Return the [X, Y] coordinate for the center point of the cell that contains the specified text.  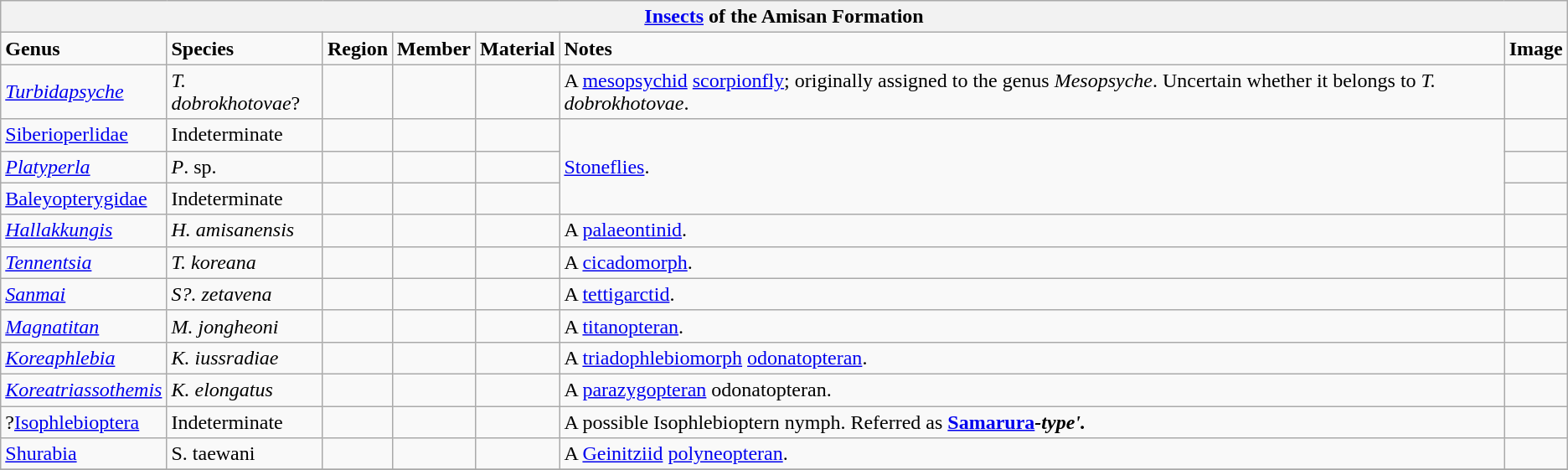
K. iussradiae [245, 358]
S. taewani [245, 454]
Tennentsia [84, 262]
P. sp. [245, 167]
T. dobrokhotovae? [245, 92]
Stoneflies. [1032, 167]
Platyperla [84, 167]
A possible Isophlebioptern nymph. Referred as Samarura-type'. [1032, 421]
S?. zetavena [245, 294]
Sanmai [84, 294]
A cicadomorph. [1032, 262]
A mesopsychid scorpionfly; originally assigned to the genus Mesopsyche. Uncertain whether it belongs to T. dobrokhotovae. [1032, 92]
Genus [84, 49]
Region [357, 49]
?Isophlebioptera [84, 421]
Shurabia [84, 454]
Hallakkungis [84, 230]
M. jongheoni [245, 326]
Koreaphlebia [84, 358]
Koreatriassothemis [84, 390]
Magnatitan [84, 326]
Turbidapsyche [84, 92]
Siberioperlidae [84, 135]
Member [434, 49]
A triadophlebiomorph odonatopteran. [1032, 358]
A parazygopteran odonatopteran. [1032, 390]
Notes [1032, 49]
H. amisanensis [245, 230]
K. elongatus [245, 390]
Image [1536, 49]
A palaeontinid. [1032, 230]
Insects of the Amisan Formation [784, 17]
A Geinitziid polyneopteran. [1032, 454]
Species [245, 49]
A tettigarctid. [1032, 294]
Baleyopterygidae [84, 199]
Material [518, 49]
A titanopteran. [1032, 326]
T. koreana [245, 262]
